Identify which cell holds the provided text, then report its (X, Y) central coordinate. 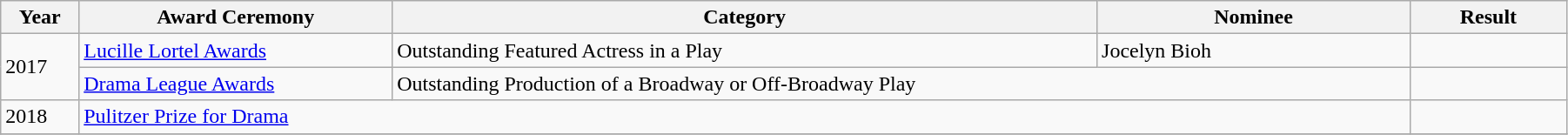
2017 (40, 67)
Outstanding Production of a Broadway or Off-Broadway Play (901, 84)
Lucille Lortel Awards (236, 51)
Pulitzer Prize for Drama (745, 117)
Award Ceremony (236, 17)
Drama League Awards (236, 84)
Category (745, 17)
Jocelyn Bioh (1254, 51)
Nominee (1254, 17)
Result (1488, 17)
Outstanding Featured Actress in a Play (745, 51)
2018 (40, 117)
Year (40, 17)
